From the cell containing the given text, extract its center point as [X, Y] coordinate. 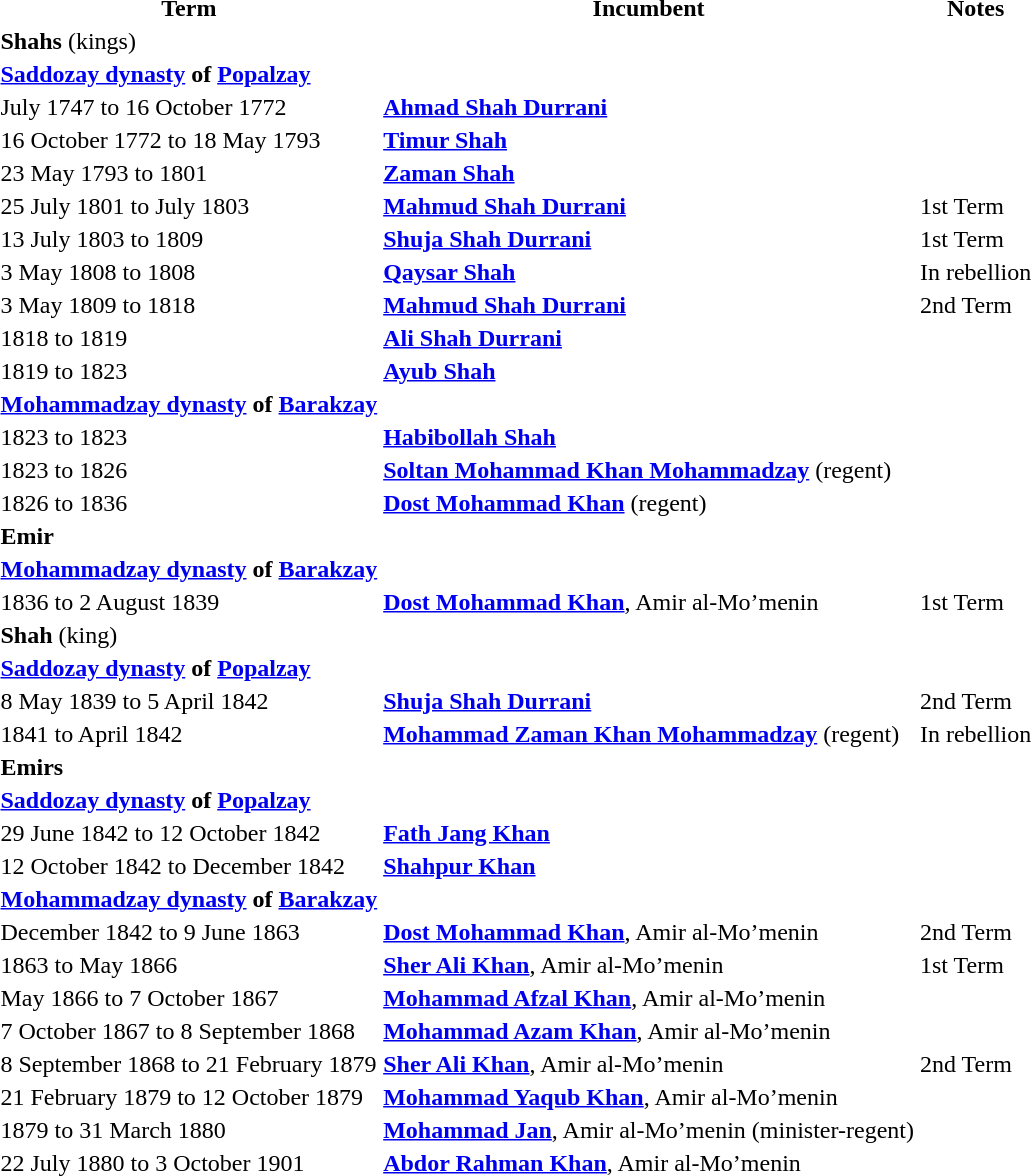
Fath Jang Khan [649, 833]
Soltan Mohammad Khan Mohammadzay (regent) [649, 470]
Mohammad Azam Khan, Amir al-Mo’menin [649, 1031]
Mohammad Zaman Khan Mohammadzay (regent) [649, 734]
Habibollah Shah [649, 437]
Timur Shah [649, 140]
Ahmad Shah Durrani [649, 107]
Zaman Shah [649, 173]
Mohammad Yaqub Khan, Amir al-Mo’menin [649, 1097]
Shahpur Khan [649, 866]
Mohammad Afzal Khan, Amir al-Mo’menin [649, 998]
Mohammad Jan, Amir al-Mo’menin (minister-regent) [649, 1130]
Qaysar Shah [649, 272]
Ali Shah Durrani [649, 338]
Dost Mohammad Khan (regent) [649, 503]
Ayub Shah [649, 371]
